Scan for the cell matching the given text and deliver its (x, y) coordinate at center. 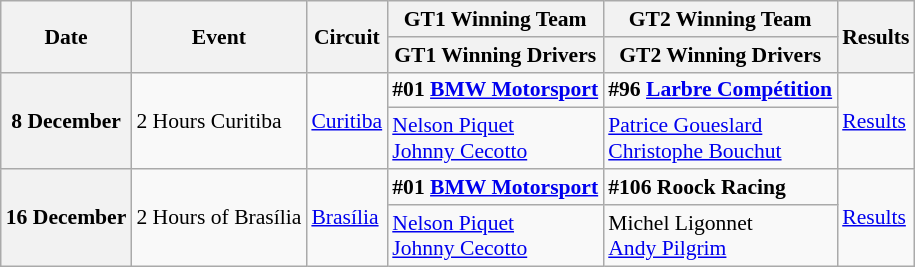
Event (218, 36)
GT1 Winning Team (495, 19)
GT1 Winning Drivers (495, 55)
GT2 Winning Drivers (720, 55)
2 Hours of Brasília (218, 218)
Michel Ligonnet Andy Pilgrim (720, 236)
Date (66, 36)
#96 Larbre Compétition (720, 90)
#106 Roock Racing (720, 187)
Patrice Goueslard Christophe Bouchut (720, 138)
8 December (66, 120)
Circuit (346, 36)
GT2 Winning Team (720, 19)
2 Hours Curitiba (218, 120)
Brasília (346, 218)
Curitiba (346, 120)
16 December (66, 218)
